Output the (x, y) coordinate of the center of the cell containing the given text.  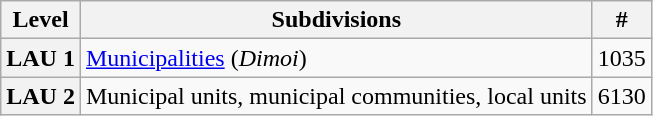
LAU 2 (41, 96)
Municipal units, municipal communities, local units (336, 96)
LAU 1 (41, 58)
Level (41, 20)
Subdivisions (336, 20)
1035 (622, 58)
6130 (622, 96)
# (622, 20)
Municipalities (Dimoi) (336, 58)
